Identify which cell holds the provided text, then report its [X, Y] central coordinate. 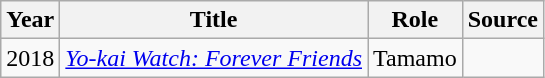
2018 [30, 58]
Source [502, 20]
Role [416, 20]
Yo-kai Watch: Forever Friends [214, 58]
Tamamo [416, 58]
Year [30, 20]
Title [214, 20]
